Return [x, y] of the center of cell containing provided text 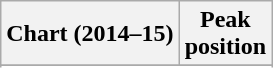
Peakposition [225, 34]
Chart (2014–15) [90, 34]
